Return the (X, Y) coordinate for the center point of the cell that contains the specified text.  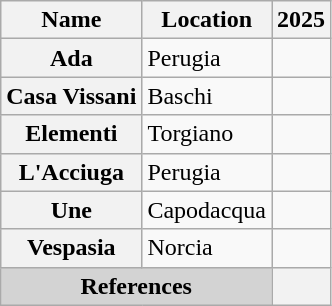
Name (72, 20)
L'Acciuga (72, 172)
Norcia (207, 248)
Baschi (207, 96)
Torgiano (207, 134)
Une (72, 210)
2025 (302, 20)
Capodacqua (207, 210)
Elementi (72, 134)
Location (207, 20)
Ada (72, 58)
Casa Vissani (72, 96)
Vespasia (72, 248)
References (136, 286)
